Search for the cell housing the specified text and yield its (x, y) center coordinate. 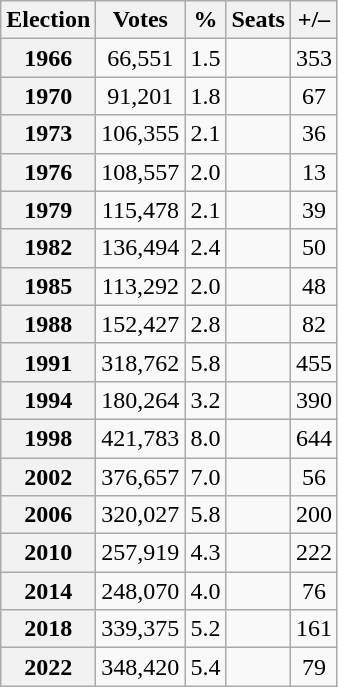
200 (314, 515)
390 (314, 400)
113,292 (140, 286)
79 (314, 667)
8.0 (206, 438)
644 (314, 438)
222 (314, 553)
39 (314, 210)
2010 (48, 553)
2.4 (206, 248)
2006 (48, 515)
376,657 (140, 477)
76 (314, 591)
% (206, 20)
5.2 (206, 629)
106,355 (140, 134)
13 (314, 172)
318,762 (140, 362)
1976 (48, 172)
48 (314, 286)
Seats (258, 20)
66,551 (140, 58)
180,264 (140, 400)
1994 (48, 400)
1982 (48, 248)
257,919 (140, 553)
4.0 (206, 591)
1973 (48, 134)
2014 (48, 591)
1970 (48, 96)
36 (314, 134)
1985 (48, 286)
4.3 (206, 553)
3.2 (206, 400)
339,375 (140, 629)
2022 (48, 667)
1991 (48, 362)
82 (314, 324)
115,478 (140, 210)
56 (314, 477)
2.8 (206, 324)
1988 (48, 324)
1966 (48, 58)
91,201 (140, 96)
161 (314, 629)
Votes (140, 20)
320,027 (140, 515)
152,427 (140, 324)
+/– (314, 20)
2002 (48, 477)
421,783 (140, 438)
1998 (48, 438)
1979 (48, 210)
353 (314, 58)
108,557 (140, 172)
7.0 (206, 477)
455 (314, 362)
5.4 (206, 667)
2018 (48, 629)
Election (48, 20)
348,420 (140, 667)
1.5 (206, 58)
136,494 (140, 248)
50 (314, 248)
67 (314, 96)
1.8 (206, 96)
248,070 (140, 591)
